Scan for the cell matching the given text and deliver its [x, y] coordinate at center. 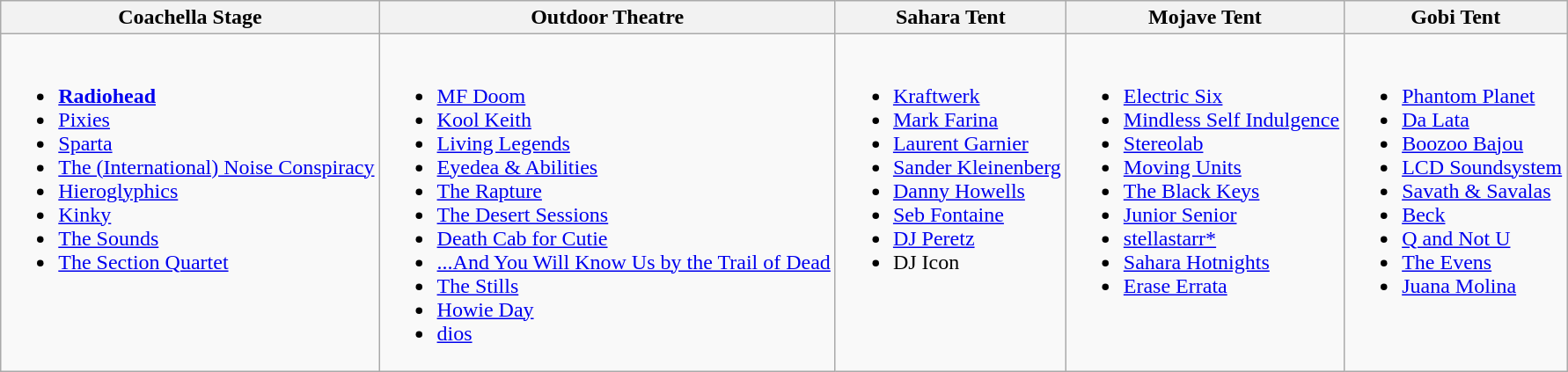
KraftwerkMark FarinaLaurent GarnierSander KleinenbergDanny HowellsSeb FontaineDJ PeretzDJ Icon [950, 202]
Mojave Tent [1205, 18]
Outdoor Theatre [607, 18]
RadioheadPixiesSpartaThe (International) Noise ConspiracyHieroglyphicsKinkyThe SoundsThe Section Quartet [190, 202]
Coachella Stage [190, 18]
Sahara Tent [950, 18]
Electric SixMindless Self IndulgenceStereolabMoving UnitsThe Black KeysJunior Seniorstellastarr*Sahara HotnightsErase Errata [1205, 202]
Gobi Tent [1455, 18]
Phantom PlanetDa LataBoozoo BajouLCD SoundsystemSavath & SavalasBeckQ and Not UThe EvensJuana Molina [1455, 202]
